Return (x, y) of the center of cell containing provided text 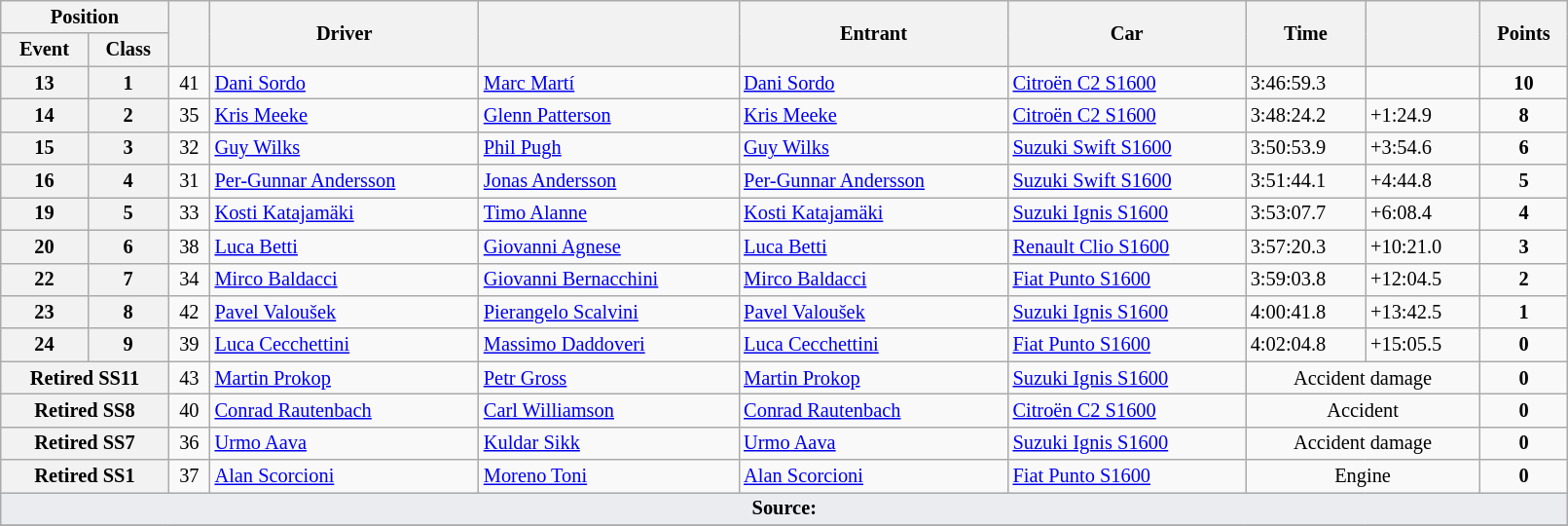
Retired SS7 (85, 443)
40 (189, 410)
+13:42.5 (1423, 312)
24 (45, 345)
19 (45, 213)
7 (128, 280)
Giovanni Agnese (609, 246)
Retired SS1 (85, 476)
9 (128, 345)
Time (1306, 33)
32 (189, 148)
Glenn Patterson (609, 115)
Car (1127, 33)
Source: (784, 508)
42 (189, 312)
Engine (1363, 476)
3:48:24.2 (1306, 115)
Giovanni Bernacchini (609, 280)
Kuldar Sikk (609, 443)
41 (189, 83)
Points (1524, 33)
Class (128, 50)
39 (189, 345)
Renault Clio S1600 (1127, 246)
Retired SS11 (85, 378)
3:57:20.3 (1306, 246)
33 (189, 213)
35 (189, 115)
4:00:41.8 (1306, 312)
+6:08.4 (1423, 213)
10 (1524, 83)
20 (45, 246)
3:53:07.7 (1306, 213)
16 (45, 181)
3:46:59.3 (1306, 83)
Timo Alanne (609, 213)
+10:21.0 (1423, 246)
23 (45, 312)
43 (189, 378)
Event (45, 50)
4:02:04.8 (1306, 345)
34 (189, 280)
Petr Gross (609, 378)
Retired SS8 (85, 410)
+3:54.6 (1423, 148)
Phil Pugh (609, 148)
+12:04.5 (1423, 280)
+1:24.9 (1423, 115)
38 (189, 246)
13 (45, 83)
+15:05.5 (1423, 345)
Carl Williamson (609, 410)
31 (189, 181)
3:51:44.1 (1306, 181)
15 (45, 148)
Accident (1363, 410)
Position (85, 17)
3:50:53.9 (1306, 148)
37 (189, 476)
Jonas Andersson (609, 181)
22 (45, 280)
Entrant (873, 33)
Massimo Daddoveri (609, 345)
36 (189, 443)
Driver (345, 33)
+4:44.8 (1423, 181)
Moreno Toni (609, 476)
14 (45, 115)
Pierangelo Scalvini (609, 312)
Marc Martí (609, 83)
3:59:03.8 (1306, 280)
